Find where the given text appears and provide that cell's center as (X, Y) coordinate. 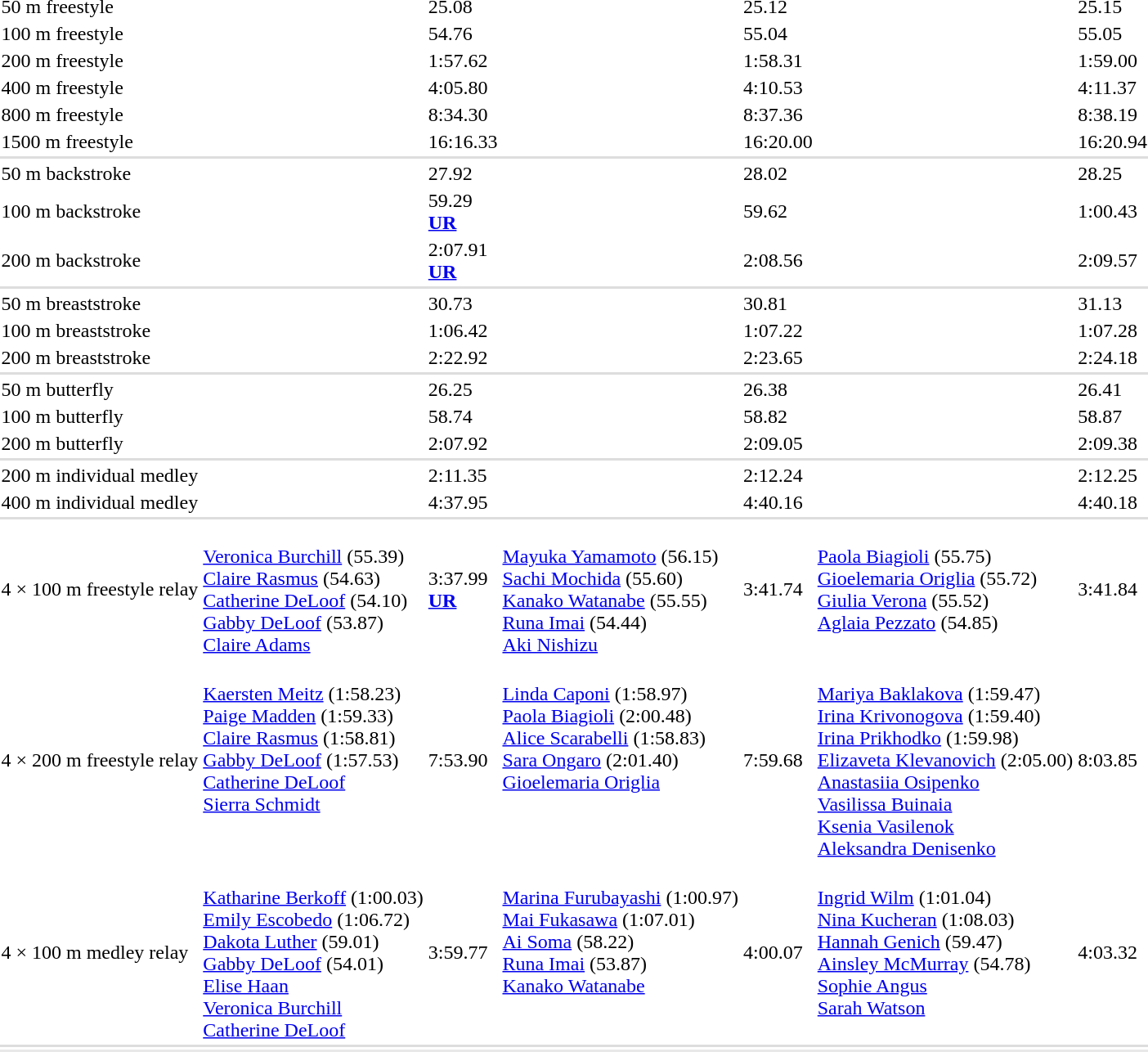
3:59.77 (463, 952)
27.92 (463, 173)
55.04 (778, 34)
Kaersten Meitz (1:58.23)Paige Madden (1:59.33)Claire Rasmus (1:58.81)Gabby DeLoof (1:57.53)Catherine DeLoofSierra Schmidt (313, 760)
50 m butterfly (100, 389)
100 m freestyle (100, 34)
7:59.68 (778, 760)
4:37.95 (463, 502)
1500 m freestyle (100, 142)
8:34.30 (463, 115)
Katharine Berkoff (1:00.03)Emily Escobedo (1:06.72)Dakota Luther (59.01)Gabby DeLoof (54.01)Elise HaanVeronica BurchillCatherine DeLoof (313, 952)
1:58.31 (778, 61)
800 m freestyle (100, 115)
400 m individual medley (100, 502)
2:08.56 (778, 260)
2:11.35 (463, 475)
58.74 (463, 416)
16:16.33 (463, 142)
4:40.16 (778, 502)
200 m butterfly (100, 443)
4:00.07 (778, 952)
4:10.53 (778, 88)
4 × 100 m medley relay (100, 952)
2:23.65 (778, 357)
Linda Caponi (1:58.97)Paola Biagioli (2:00.48)Alice Scarabelli (1:58.83)Sara Ongaro (2:01.40)Gioelemaria Origlia (621, 760)
100 m backstroke (100, 211)
3:41.74 (778, 589)
26.38 (778, 389)
30.73 (463, 303)
200 m breaststroke (100, 357)
16:20.00 (778, 142)
2:22.92 (463, 357)
200 m backstroke (100, 260)
7:53.90 (463, 760)
1:06.42 (463, 330)
8:37.36 (778, 115)
4 × 100 m freestyle relay (100, 589)
26.25 (463, 389)
400 m freestyle (100, 88)
100 m breaststroke (100, 330)
50 m backstroke (100, 173)
2:07.92 (463, 443)
200 m freestyle (100, 61)
50 m breaststroke (100, 303)
4:05.80 (463, 88)
2:07.91UR (463, 260)
Ingrid Wilm (1:01.04)Nina Kucheran (1:08.03)Hannah Genich (59.47)Ainsley McMurray (54.78)Sophie AngusSarah Watson (945, 952)
58.82 (778, 416)
28.02 (778, 173)
59.29UR (463, 211)
54.76 (463, 34)
30.81 (778, 303)
Marina Furubayashi (1:00.97)Mai Fukasawa (1:07.01)Ai Soma (58.22)Runa Imai (53.87)Kanako Watanabe (621, 952)
100 m butterfly (100, 416)
2:12.24 (778, 475)
4 × 200 m freestyle relay (100, 760)
200 m individual medley (100, 475)
1:07.22 (778, 330)
Veronica Burchill (55.39)Claire Rasmus (54.63)Catherine DeLoof (54.10)Gabby DeLoof (53.87)Claire Adams (313, 589)
1:57.62 (463, 61)
59.62 (778, 211)
2:09.05 (778, 443)
Paola Biagioli (55.75)Gioelemaria Origlia (55.72)Giulia Verona (55.52)Aglaia Pezzato (54.85) (945, 589)
3:37.99UR (463, 589)
Mayuka Yamamoto (56.15)Sachi Mochida (55.60)Kanako Watanabe (55.55)Runa Imai (54.44)Aki Nishizu (621, 589)
